Capture the cell that displays the provided text and extract its (x, y) central coordinate. 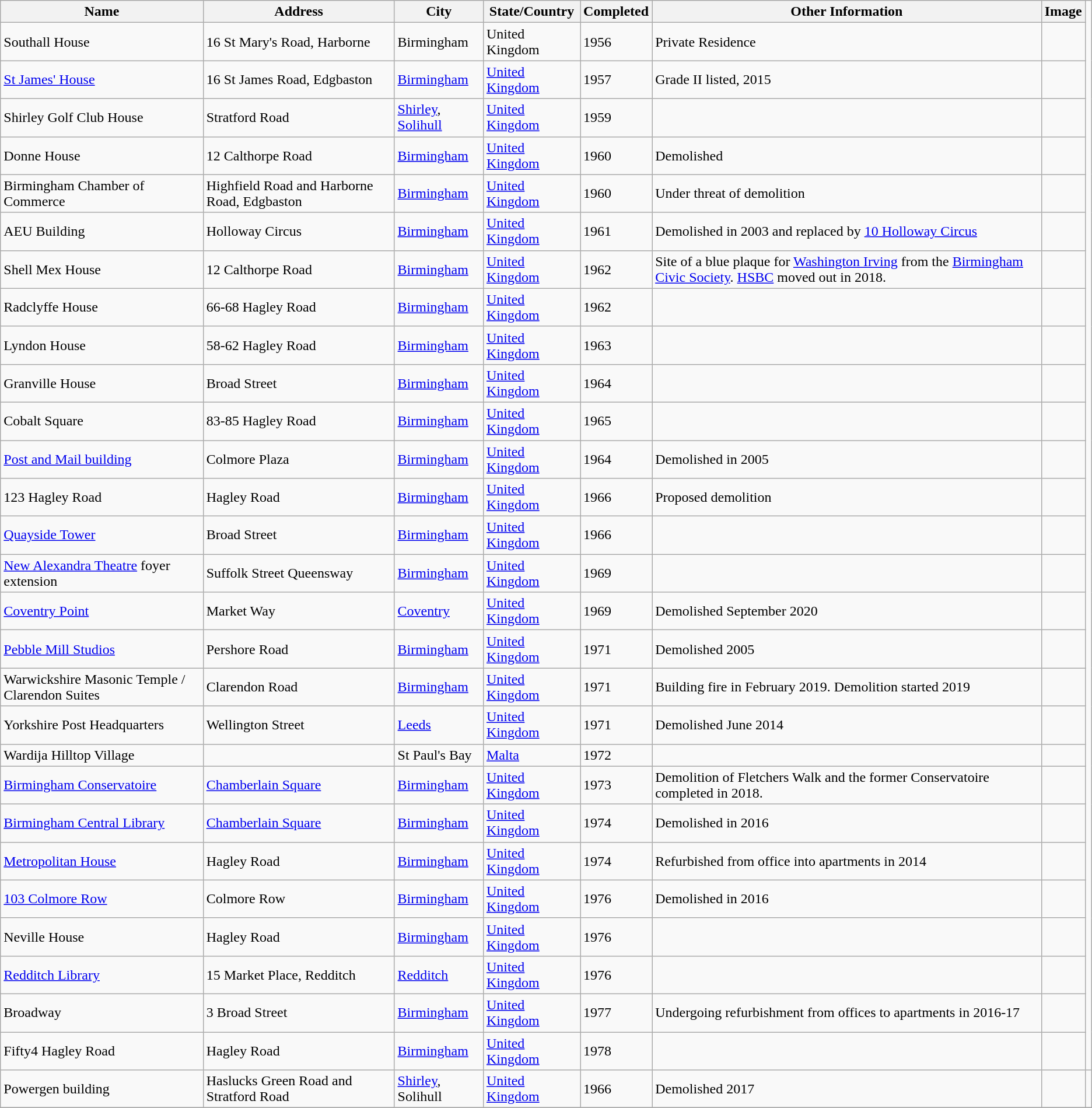
Metropolitan House (101, 861)
Quayside Tower (101, 536)
Coventry Point (101, 611)
1963 (616, 345)
1961 (616, 231)
Redditch (439, 974)
Refurbished from office into apartments in 2014 (847, 861)
Proposed demolition (847, 497)
Yorkshire Post Headquarters (101, 725)
State/Country (531, 12)
Site of a blue plaque for Washington Irving from the Birmingham Civic Society. HSBC moved out in 2018. (847, 270)
Undergoing refurbishment from offices to apartments in 2016-17 (847, 1013)
123 Hagley Road (101, 497)
Birmingham Chamber of Commerce (101, 194)
1959 (616, 118)
1977 (616, 1013)
Southall House (101, 42)
Cobalt Square (101, 421)
Radclyffe House (101, 307)
Grade II listed, 2015 (847, 79)
66-68 Hagley Road (299, 307)
City (439, 12)
Shell Mex House (101, 270)
Demolished (847, 155)
Wellington Street (299, 725)
Broadway (101, 1013)
Redditch Library (101, 974)
16 St Mary's Road, Harborne (299, 42)
Name (101, 12)
St James' House (101, 79)
Other Information (847, 12)
AEU Building (101, 231)
103 Colmore Row (101, 899)
Lyndon House (101, 345)
Demolished 2005 (847, 649)
Market Way (299, 611)
Highfield Road and Harborne Road, Edgbaston (299, 194)
Pebble Mill Studios (101, 649)
1965 (616, 421)
Completed (616, 12)
1957 (616, 79)
Granville House (101, 383)
Suffolk Street Queensway (299, 573)
New Alexandra Theatre foyer extension (101, 573)
Holloway Circus (299, 231)
15 Market Place, Redditch (299, 974)
Fifty4 Hagley Road (101, 1050)
1972 (616, 755)
Colmore Plaza (299, 459)
Building fire in February 2019. Demolition started 2019 (847, 687)
Leeds (439, 725)
Colmore Row (299, 899)
Birmingham Conservatoire (101, 785)
3 Broad Street (299, 1013)
Pershore Road (299, 649)
Haslucks Green Road and Stratford Road (299, 1089)
1973 (616, 785)
Neville House (101, 937)
Malta (531, 755)
Coventry (439, 611)
1956 (616, 42)
Powergen building (101, 1089)
Under threat of demolition (847, 194)
Demolished June 2014 (847, 725)
Demolished September 2020 (847, 611)
Demolished in 2003 and replaced by 10 Holloway Circus (847, 231)
Demolition of Fletchers Walk and the former Conservatoire completed in 2018. (847, 785)
Warwickshire Masonic Temple / Clarendon Suites (101, 687)
Stratford Road (299, 118)
Demolished in 2005 (847, 459)
Shirley Golf Club House (101, 118)
Image (1063, 12)
1978 (616, 1050)
16 St James Road, Edgbaston (299, 79)
Private Residence (847, 42)
Birmingham Central Library (101, 823)
Wardija Hilltop Village (101, 755)
83-85 Hagley Road (299, 421)
Post and Mail building (101, 459)
58-62 Hagley Road (299, 345)
Donne House (101, 155)
St Paul's Bay (439, 755)
Demolished 2017 (847, 1089)
Address (299, 12)
Clarendon Road (299, 687)
